Scan for the cell matching the given text and deliver its (X, Y) coordinate at center. 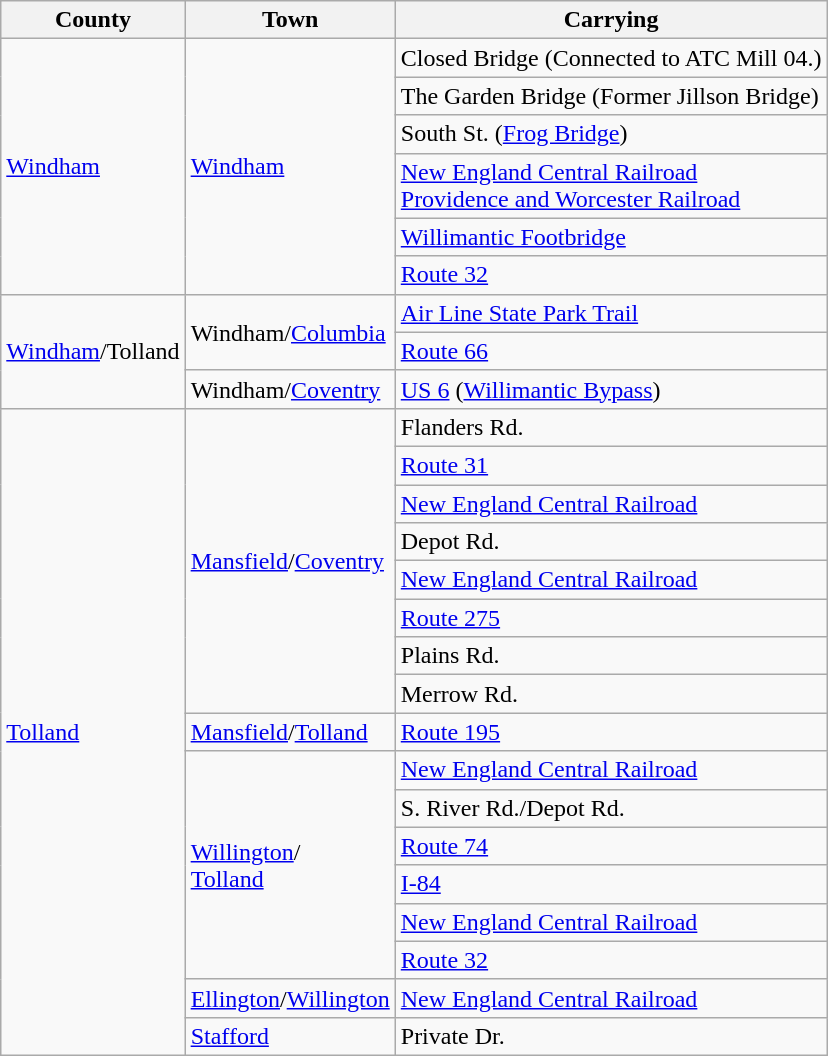
Town (290, 20)
The Garden Bridge (Former Jillson Bridge) (611, 96)
Route 74 (611, 846)
Merrow Rd. (611, 694)
Private Dr. (611, 1036)
S. River Rd./Depot Rd. (611, 808)
Mansfield/Coventry (290, 560)
Route 195 (611, 732)
Stafford (290, 1036)
Tolland (93, 732)
Windham/Columbia (290, 332)
South St. (Frog Bridge) (611, 134)
Windham/Coventry (290, 389)
Willington/Tolland (290, 865)
I-84 (611, 884)
New England Central Railroad Providence and Worcester Railroad (611, 186)
Flanders Rd. (611, 427)
Air Line State Park Trail (611, 313)
Carrying (611, 20)
Route 66 (611, 351)
Route 275 (611, 618)
Windham/Tolland (93, 351)
Depot Rd. (611, 542)
US 6 (Willimantic Bypass) (611, 389)
Closed Bridge (Connected to ATC Mill 04.) (611, 58)
Ellington/Willington (290, 998)
Willimantic Footbridge (611, 237)
County (93, 20)
Mansfield/Tolland (290, 732)
Route 31 (611, 465)
Plains Rd. (611, 656)
